Determine the (x, y) coordinate at the center of the cell enclosing the given text.  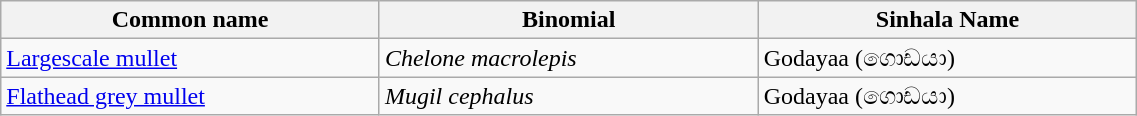
Mugil cephalus (568, 96)
Largescale mullet (190, 58)
Chelone macrolepis (568, 58)
Binomial (568, 20)
Sinhala Name (948, 20)
Common name (190, 20)
Flathead grey mullet (190, 96)
